Pinpoint the cell where the given text exists, returning its (x, y) midpoint coordinate. 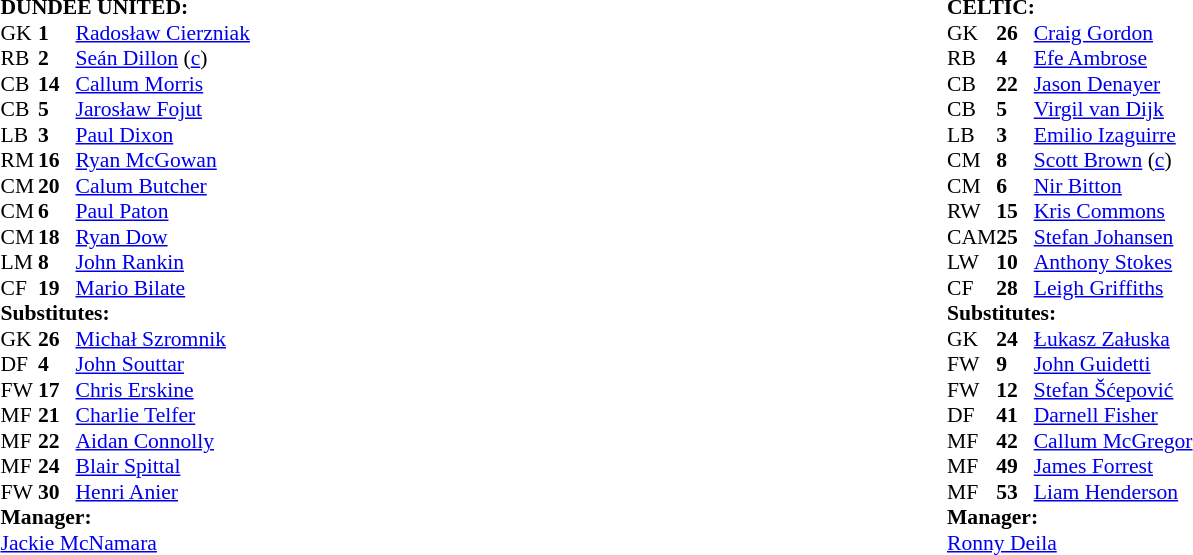
Kris Commons (1114, 211)
16 (57, 161)
Charlie Telfer (163, 415)
James Forrest (1114, 467)
LM (19, 263)
LW (972, 263)
Paul Dixon (163, 135)
Anthony Stokes (1114, 263)
Henri Anier (163, 492)
Chris Erskine (163, 390)
9 (1015, 365)
Efe Ambrose (1114, 59)
Callum McGregor (1114, 441)
2 (57, 59)
21 (57, 415)
Ryan McGowan (163, 161)
53 (1015, 492)
20 (57, 186)
41 (1015, 415)
Leigh Griffiths (1114, 288)
RW (972, 211)
12 (1015, 390)
Callum Morris (163, 84)
Emilio Izaguirre (1114, 135)
Stefan Johansen (1114, 237)
Virgil van Dijk (1114, 109)
Mario Bilate (163, 288)
Paul Paton (163, 211)
Liam Henderson (1114, 492)
Michał Szromnik (163, 339)
CAM (972, 237)
Jason Denayer (1114, 84)
17 (57, 390)
19 (57, 288)
Łukasz Załuska (1114, 339)
John Guidetti (1114, 365)
Seán Dillon (c) (163, 59)
Calum Butcher (163, 186)
John Rankin (163, 263)
Blair Spittal (163, 467)
30 (57, 492)
Darnell Fisher (1114, 415)
Ryan Dow (163, 237)
42 (1015, 441)
Stefan Šćepović (1114, 390)
Aidan Connolly (163, 441)
Nir Bitton (1114, 186)
49 (1015, 467)
18 (57, 237)
28 (1015, 288)
John Souttar (163, 365)
Jarosław Fojut (163, 109)
1 (57, 33)
Radosław Cierzniak (163, 33)
15 (1015, 211)
14 (57, 84)
25 (1015, 237)
RM (19, 161)
Craig Gordon (1114, 33)
10 (1015, 263)
Scott Brown (c) (1114, 161)
